Extract the [X, Y] coordinate from the center of the cell holding the provided text.  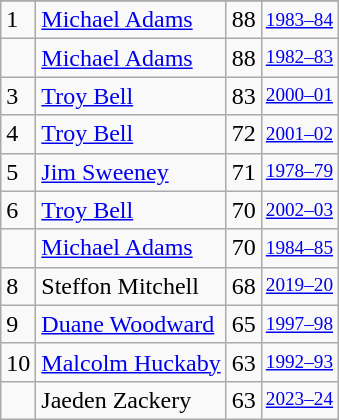
71 [244, 172]
1984–85 [299, 248]
65 [244, 324]
1 [18, 20]
1978–79 [299, 172]
2000–01 [299, 96]
72 [244, 134]
9 [18, 324]
2002–03 [299, 210]
4 [18, 134]
2001–02 [299, 134]
Duane Woodward [131, 324]
1992–93 [299, 362]
Jim Sweeney [131, 172]
68 [244, 286]
8 [18, 286]
10 [18, 362]
2023–24 [299, 400]
Malcolm Huckaby [131, 362]
6 [18, 210]
1983–84 [299, 20]
Jaeden Zackery [131, 400]
2019–20 [299, 286]
83 [244, 96]
1997–98 [299, 324]
Steffon Mitchell [131, 286]
1982–83 [299, 58]
5 [18, 172]
3 [18, 96]
